For the text-containing cell, return its midpoint in (X, Y) coordinate format. 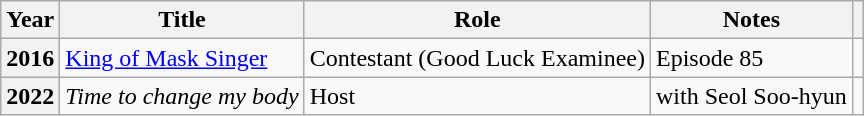
2016 (30, 58)
Host (477, 96)
Episode 85 (751, 58)
Notes (751, 20)
2022 (30, 96)
with Seol Soo-hyun (751, 96)
Contestant (Good Luck Examinee) (477, 58)
Year (30, 20)
Role (477, 20)
Time to change my body (182, 96)
Title (182, 20)
King of Mask Singer (182, 58)
